Pinpoint the cell where the given text exists, returning its (x, y) midpoint coordinate. 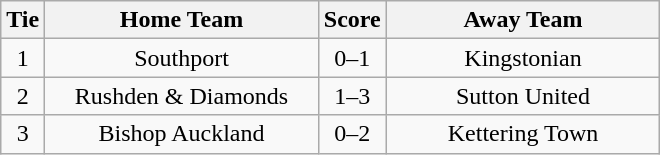
Bishop Auckland (182, 134)
2 (23, 96)
1–3 (352, 96)
3 (23, 134)
0–2 (352, 134)
Sutton United (523, 96)
Rushden & Diamonds (182, 96)
Away Team (523, 20)
Score (352, 20)
Tie (23, 20)
Kingstonian (523, 58)
1 (23, 58)
Home Team (182, 20)
0–1 (352, 58)
Kettering Town (523, 134)
Southport (182, 58)
